Capture the cell that displays the provided text and extract its (X, Y) central coordinate. 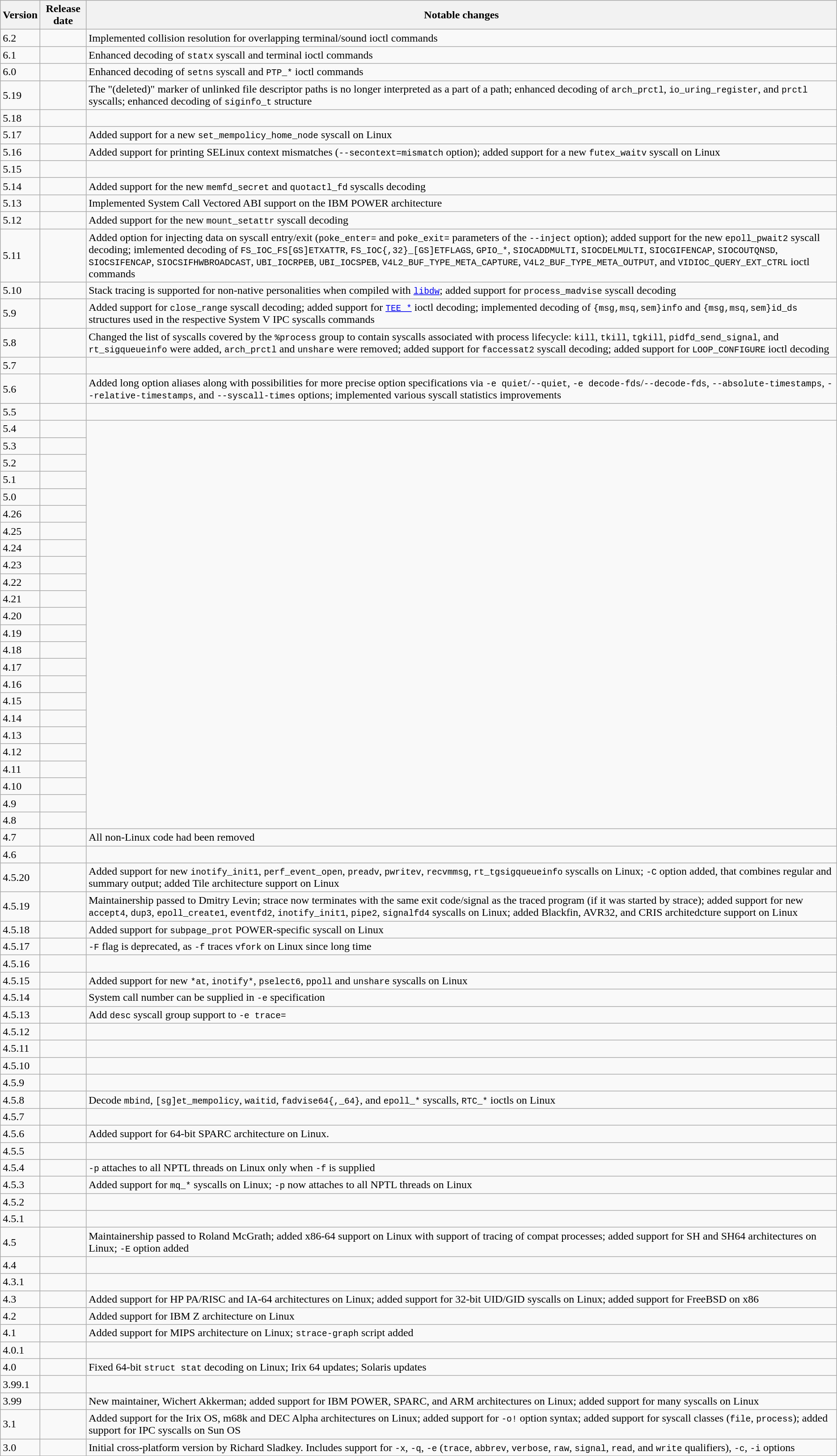
4.5.4 (21, 1168)
Fixed 64-bit struct stat decoding on Linux; Irix 64 updates; Solaris updates (461, 1367)
Enhanced decoding of statx syscall and terminal ioctl commands (461, 55)
Release date (63, 15)
Stack tracing is supported for non-native personalities when compiled with libdw; added support for process_madvise syscall decoding (461, 291)
4.5.6 (21, 1134)
4.25 (21, 531)
-F flag is deprecated, as -f traces vfork on Linux since long time (461, 947)
5.10 (21, 291)
Decode mbind, [sg]et_mempolicy, waitid, fadvise64{,_64}, and epoll_* syscalls, RTC_* ioctls on Linux (461, 1100)
3.99 (21, 1401)
Enhanced decoding of setns syscall and PTP_* ioctl commands (461, 72)
4.5.14 (21, 998)
System call number can be supplied in -e specification (461, 998)
Added support for printing SELinux context mismatches (--secontext=mismatch option); added support for a new futex_waitv syscall on Linux (461, 152)
4.5.16 (21, 964)
4.0.1 (21, 1350)
4.23 (21, 565)
New maintainer, Wichert Akkerman; added support for IBM POWER, SPARC, and ARM architectures on Linux; added support for many syscalls on Linux (461, 1401)
Added support for the new memfd_secret and quotactl_fd syscalls decoding (461, 186)
4.5.17 (21, 947)
4.5.2 (21, 1202)
5.1 (21, 480)
4.11 (21, 769)
4.17 (21, 667)
5.9 (21, 314)
6.0 (21, 72)
4.15 (21, 701)
Implemented System Call Vectored ABI support on the IBM POWER architecture (461, 203)
5.7 (21, 366)
Version (21, 15)
6.1 (21, 55)
4.5.7 (21, 1117)
Add desc syscall group support to -e trace= (461, 1015)
Added support for new *at, inotify*, pselect6, ppoll and unshare syscalls on Linux (461, 981)
4.10 (21, 786)
4.5.1 (21, 1219)
4.21 (21, 599)
Implemented collision resolution for overlapping terminal/sound ioctl commands (461, 38)
5.18 (21, 118)
4.9 (21, 803)
4.5.9 (21, 1083)
4.26 (21, 514)
4.5 (21, 1242)
5.19 (21, 95)
4.20 (21, 616)
5.15 (21, 169)
4.6 (21, 855)
5.0 (21, 497)
4.5.8 (21, 1100)
4.5.13 (21, 1015)
Added support for the new mount_setattr syscall decoding (461, 220)
All non-Linux code had been removed (461, 837)
4.5.15 (21, 981)
4.24 (21, 548)
5.3 (21, 446)
4.5.3 (21, 1185)
Added support for subpage_prot POWER-specific syscall on Linux (461, 930)
5.13 (21, 203)
Added support for a new set_mempolicy_home_node syscall on Linux (461, 135)
4.3 (21, 1299)
5.5 (21, 412)
4.8 (21, 820)
4.12 (21, 752)
4.5.18 (21, 930)
4.1 (21, 1333)
4.3.1 (21, 1282)
3.99.1 (21, 1384)
5.4 (21, 429)
4.22 (21, 582)
3.0 (21, 1448)
4.5.5 (21, 1151)
Added support for mq_* syscalls on Linux; -p now attaches to all NPTL threads on Linux (461, 1185)
4.7 (21, 837)
5.14 (21, 186)
4.5.10 (21, 1066)
4.19 (21, 633)
5.16 (21, 152)
Added support for IBM Z architecture on Linux (461, 1316)
5.12 (21, 220)
4.18 (21, 650)
5.6 (21, 389)
4.5.19 (21, 907)
-p attaches to all NPTL threads on Linux only when -f is supplied (461, 1168)
4.16 (21, 684)
4.0 (21, 1367)
4.2 (21, 1316)
3.1 (21, 1424)
4.4 (21, 1265)
Added support for 64-bit SPARC architecture on Linux. (461, 1134)
5.8 (21, 343)
4.5.20 (21, 877)
4.5.12 (21, 1032)
4.14 (21, 718)
Added support for HP PA/RISC and IA-64 architectures on Linux; added support for 32-bit UID/GID syscalls on Linux; added support for FreeBSD on x86 (461, 1299)
4.13 (21, 735)
4.5.11 (21, 1049)
5.17 (21, 135)
Added support for MIPS architecture on Linux; strace-graph script added (461, 1333)
5.11 (21, 256)
5.2 (21, 463)
6.2 (21, 38)
Notable changes (461, 15)
